Pinpoint the cell where the given text exists, returning its [X, Y] midpoint coordinate. 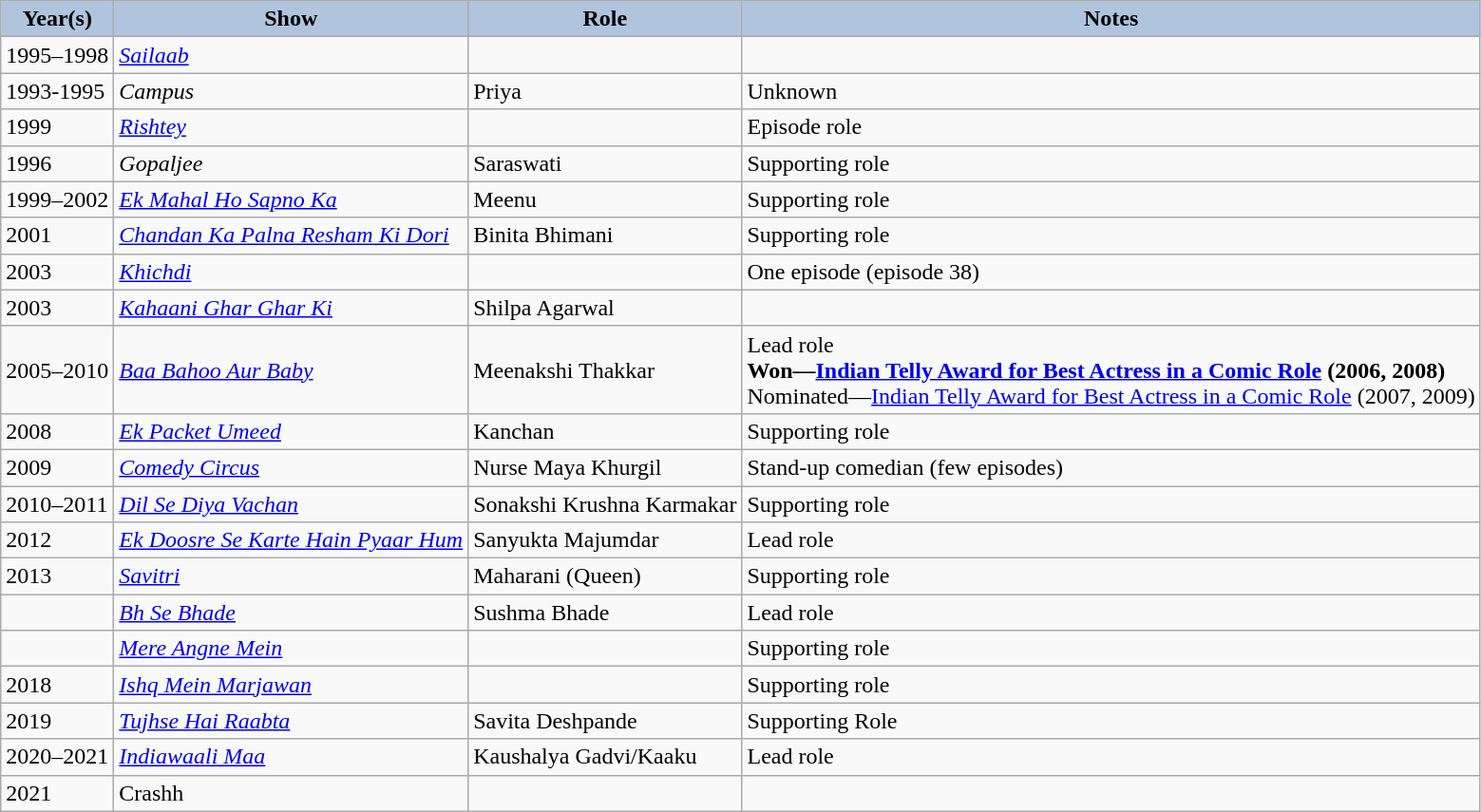
2021 [57, 793]
Supporting Role [1111, 721]
Crashh [291, 793]
Indiawaali Maa [291, 757]
Ek Packet Umeed [291, 431]
Dil Se Diya Vachan [291, 504]
Gopaljee [291, 163]
Sanyukta Majumdar [605, 540]
2012 [57, 540]
Savitri [291, 576]
Ek Mahal Ho Sapno Ka [291, 199]
Meenakshi Thakkar [605, 369]
Campus [291, 91]
Shilpa Agarwal [605, 308]
Kahaani Ghar Ghar Ki [291, 308]
One episode (episode 38) [1111, 272]
Sushma Bhade [605, 613]
Unknown [1111, 91]
Stand-up comedian (few episodes) [1111, 467]
Priya [605, 91]
Role [605, 19]
Meenu [605, 199]
Mere Angne Mein [291, 649]
1999 [57, 127]
2009 [57, 467]
Notes [1111, 19]
2001 [57, 236]
Maharani (Queen) [605, 576]
1995–1998 [57, 55]
Episode role [1111, 127]
Show [291, 19]
Bh Se Bhade [291, 613]
Baa Bahoo Aur Baby [291, 369]
Binita Bhimani [605, 236]
Sonakshi Krushna Karmakar [605, 504]
1993-1995 [57, 91]
2019 [57, 721]
Rishtey [291, 127]
2010–2011 [57, 504]
Kaushalya Gadvi/Kaaku [605, 757]
Comedy Circus [291, 467]
Saraswati [605, 163]
2005–2010 [57, 369]
Kanchan [605, 431]
Savita Deshpande [605, 721]
Ek Doosre Se Karte Hain Pyaar Hum [291, 540]
2013 [57, 576]
2020–2021 [57, 757]
1999–2002 [57, 199]
Nurse Maya Khurgil [605, 467]
Year(s) [57, 19]
2008 [57, 431]
Chandan Ka Palna Resham Ki Dori [291, 236]
2018 [57, 685]
Ishq Mein Marjawan [291, 685]
1996 [57, 163]
Tujhse Hai Raabta [291, 721]
Sailaab [291, 55]
Khichdi [291, 272]
